Return (x, y) of the center of cell containing provided text 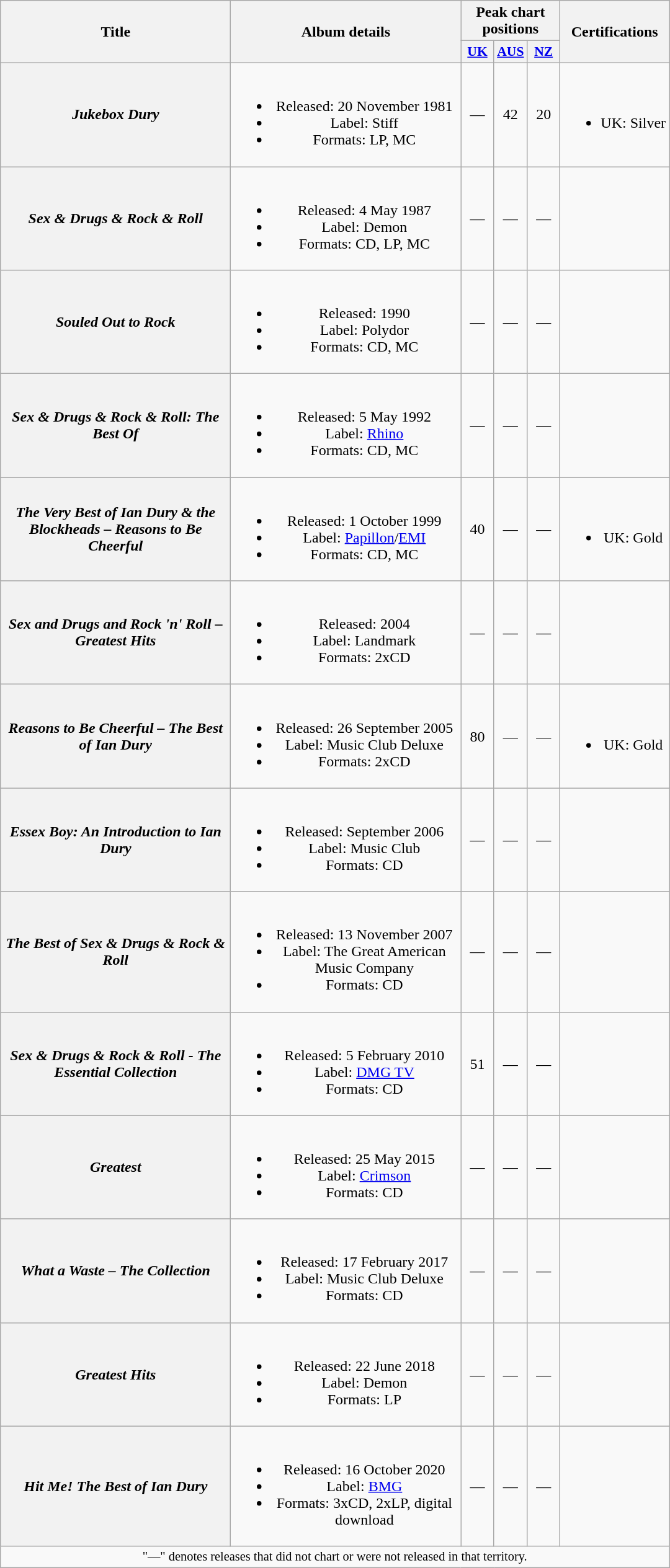
Released: 22 June 2018Label: DemonFormats: LP (346, 1374)
40 (478, 529)
The Very Best of Ian Dury & the Blockheads – Reasons to Be Cheerful (115, 529)
UK: Silver (615, 114)
Released: 20 November 1981Label: StiffFormats: LP, MC (346, 114)
AUS (510, 52)
Greatest (115, 1167)
80 (478, 737)
Released: 1 October 1999Label: Papillon/EMIFormats: CD, MC (346, 529)
Released: 5 May 1992Label: RhinoFormats: CD, MC (346, 425)
"—" denotes releases that did not chart or were not released in that territory. (335, 1557)
51 (478, 1064)
Greatest Hits (115, 1374)
Released: 2004Label: LandmarkFormats: 2xCD (346, 632)
NZ (543, 52)
Peak chart positions (511, 21)
Released: 4 May 1987Label: DemonFormats: CD, LP, MC (346, 218)
42 (510, 114)
Released: 17 February 2017Label: Music Club DeluxeFormats: CD (346, 1271)
Title (115, 32)
20 (543, 114)
The Best of Sex & Drugs & Rock & Roll (115, 952)
Sex & Drugs & Rock & Roll - The Essential Collection (115, 1064)
Sex & Drugs & Rock & Roll: The Best Of (115, 425)
Album details (346, 32)
Released: 13 November 2007Label: The Great American Music CompanyFormats: CD (346, 952)
Certifications (615, 32)
Released: 16 October 2020Label: BMGFormats: 3xCD, 2xLP, digital download (346, 1486)
Released: 1990Label: PolydorFormats: CD, MC (346, 322)
Hit Me! The Best of Ian Dury (115, 1486)
Released: 5 February 2010Label: DMG TVFormats: CD (346, 1064)
What a Waste – The Collection (115, 1271)
Essex Boy: An Introduction to Ian Dury (115, 839)
Released: September 2006Label: Music ClubFormats: CD (346, 839)
UK (478, 52)
Reasons to Be Cheerful – The Best of Ian Dury (115, 737)
Released: 25 May 2015Label: CrimsonFormats: CD (346, 1167)
Released: 26 September 2005Label: Music Club DeluxeFormats: 2xCD (346, 737)
Souled Out to Rock (115, 322)
Sex and Drugs and Rock 'n' Roll – Greatest Hits (115, 632)
Sex & Drugs & Rock & Roll (115, 218)
Jukebox Dury (115, 114)
